Provide the [x, y] coordinate of the cell's center where the given text is located.  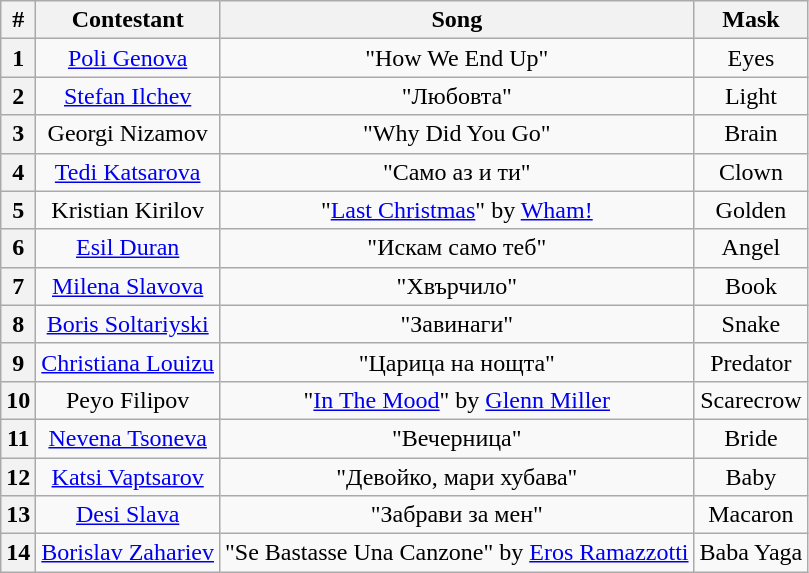
"Last Christmas" by Wham! [458, 210]
Nevena Tsoneva [128, 438]
Desi Slava [128, 515]
"Девойко, мари хубава" [458, 477]
9 [18, 362]
"Хвърчило" [458, 286]
6 [18, 248]
Boris Soltariyski [128, 324]
Stefan Ilchev [128, 96]
Contestant [128, 20]
Clown [751, 172]
Christiana Louizu [128, 362]
"Why Did You Go" [458, 134]
"Завинаги" [458, 324]
Brain [751, 134]
"Se Bastasse Una Canzone" by Eros Ramazzotti [458, 553]
"Искам само теб" [458, 248]
Milena Slavova [128, 286]
Golden [751, 210]
Book [751, 286]
Poli Genova [128, 58]
"Вечерница" [458, 438]
5 [18, 210]
3 [18, 134]
Esil Duran [128, 248]
"Само аз и ти" [458, 172]
"Царица на нощта" [458, 362]
10 [18, 400]
Georgi Nizamov [128, 134]
4 [18, 172]
Angel [751, 248]
Borislav Zahariev [128, 553]
7 [18, 286]
Katsi Vaptsarov [128, 477]
12 [18, 477]
# [18, 20]
"In The Mood" by Glenn Miller [458, 400]
Kristian Kirilov [128, 210]
Light [751, 96]
Bride [751, 438]
"How We End Up" [458, 58]
Baba Yaga [751, 553]
Scarecrow [751, 400]
Eyes [751, 58]
Mask [751, 20]
Tedi Katsarova [128, 172]
1 [18, 58]
Snake [751, 324]
8 [18, 324]
Song [458, 20]
"Любовта" [458, 96]
14 [18, 553]
"Забрави за мен" [458, 515]
Macaron [751, 515]
Peyo Filipov [128, 400]
2 [18, 96]
Predator [751, 362]
13 [18, 515]
11 [18, 438]
Baby [751, 477]
